Output the [x, y] coordinate of the center of the cell containing the given text.  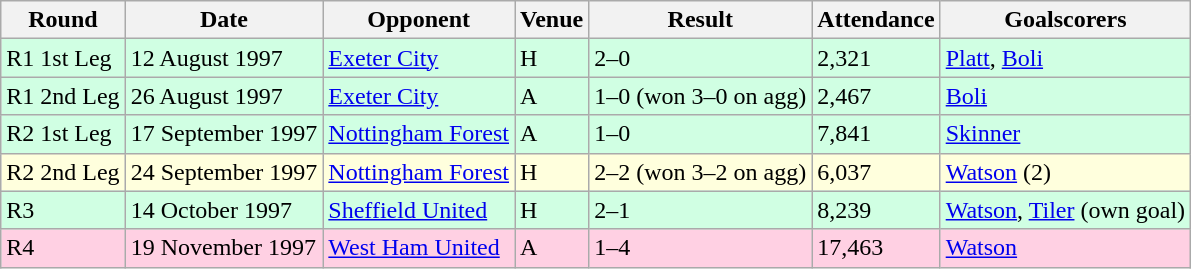
17,463 [876, 248]
Date [224, 20]
26 August 1997 [224, 96]
1–0 [700, 134]
14 October 1997 [224, 210]
R4 [63, 248]
6,037 [876, 172]
Watson (2) [1065, 172]
2–1 [700, 210]
Watson, Tiler (own goal) [1065, 210]
Goalscorers [1065, 20]
Platt, Boli [1065, 58]
Skinner [1065, 134]
7,841 [876, 134]
1–4 [700, 248]
2–2 (won 3–2 on agg) [700, 172]
Attendance [876, 20]
Result [700, 20]
Venue [552, 20]
2,467 [876, 96]
2,321 [876, 58]
R3 [63, 210]
R1 1st Leg [63, 58]
2–0 [700, 58]
West Ham United [419, 248]
R2 1st Leg [63, 134]
8,239 [876, 210]
Sheffield United [419, 210]
Round [63, 20]
Watson [1065, 248]
R1 2nd Leg [63, 96]
12 August 1997 [224, 58]
17 September 1997 [224, 134]
1–0 (won 3–0 on agg) [700, 96]
R2 2nd Leg [63, 172]
Opponent [419, 20]
Boli [1065, 96]
24 September 1997 [224, 172]
19 November 1997 [224, 248]
